Search for the cell housing the specified text and yield its (X, Y) center coordinate. 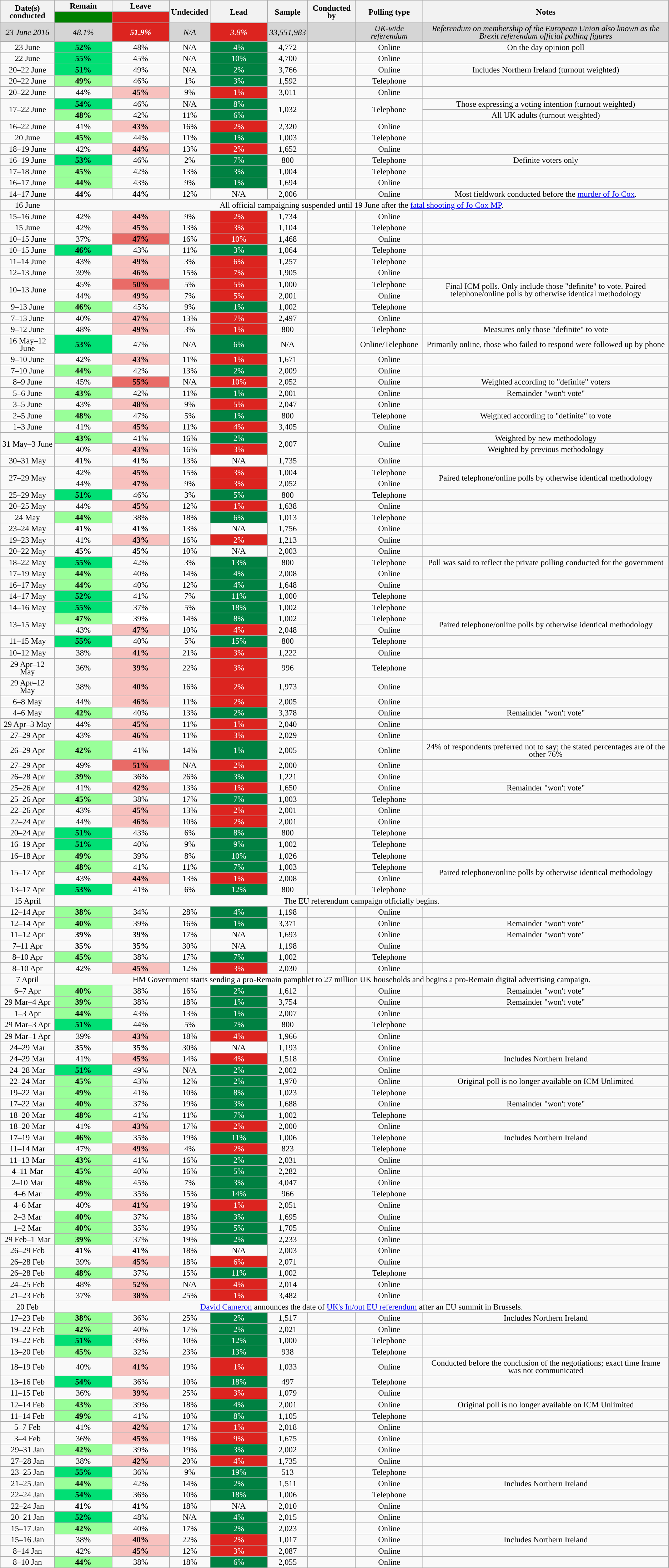
31 May–3 June (27, 444)
1,970 (288, 1081)
1,013 (288, 517)
33,551,983 (288, 32)
3.8% (239, 32)
13–17 Apr (27, 889)
26% (190, 777)
2,071 (288, 1262)
13–16 Feb (27, 1382)
1,652 (288, 149)
3,011 (288, 92)
19–23 May (27, 540)
15–17 Apr (27, 873)
17–19 May (27, 574)
1,694 (288, 183)
1,026 (288, 856)
12–14 Feb (27, 1404)
29 Feb–1 Mar (27, 1239)
20% (190, 1461)
17–18 June (27, 171)
Final ICM polls. Only include those "definite" to vote. Paired telephone/online polls by otherwise identical methodology (546, 290)
16–19 June (27, 160)
Includes Northern Ireland (turnout weighted) (546, 70)
20 Feb (27, 1307)
9–13 June (27, 307)
1,064 (288, 250)
18–19 Feb (27, 1367)
2,047 (288, 404)
2,031 (288, 1160)
1,592 (288, 81)
23% (190, 1352)
16 May–12 June (27, 344)
30–31 May (27, 461)
2,087 (288, 1551)
3,766 (288, 70)
3,371 (288, 923)
17–23 Feb (27, 1318)
23–24 May (27, 529)
26–29 Feb (27, 1250)
The EU referendum campaign officially begins. (362, 901)
Leave (141, 6)
12–13 June (27, 273)
24 May (27, 517)
4,047 (288, 1183)
48.1% (84, 32)
Undecided (190, 11)
1,105 (288, 1416)
15 April (27, 901)
Online/Telephone (389, 344)
20–24 Apr (27, 833)
9–10 June (27, 360)
Notes (546, 11)
Weighted by new methodology (546, 438)
Sample (288, 11)
7–11 Apr (27, 946)
1,756 (288, 529)
1,688 (288, 1104)
15–16 Jan (27, 1540)
16–17 May (27, 585)
2,233 (288, 1239)
11–15 May (27, 642)
Weighted according to "definite" to vote (546, 416)
1,104 (288, 228)
32% (141, 1352)
22–24 Apr (27, 822)
On the day opinion poll (546, 47)
8–10 Jan (27, 1562)
18–22 May (27, 562)
2,015 (288, 1517)
15–17 Jan (27, 1529)
5–7 Feb (27, 1427)
11–14 June (27, 262)
UK-wide referendum (389, 32)
20–21 Jan (27, 1517)
Poll was said to reflect the private polling conducted for the government (546, 562)
14–16 May (27, 608)
19–22 Mar (27, 1092)
29 Mar–1 Apr (27, 1036)
1,079 (288, 1393)
3,482 (288, 1296)
Primarily online, those who failed to respond were followed up by phone (546, 344)
1,468 (288, 239)
29 Mar–4 Apr (27, 1002)
29 Mar–3 Apr (27, 1025)
22–26 Apr (27, 810)
3–4 Feb (27, 1438)
29 Apr–3 May (27, 724)
1,221 (288, 777)
20–25 May (27, 506)
29–31 Jan (27, 1450)
2–3 Mar (27, 1217)
50% (141, 284)
2,055 (288, 1562)
5–6 June (27, 393)
Polling type (389, 11)
9–12 June (27, 330)
14–17 May (27, 596)
Most fieldwork conducted before the murder of Jo Cox. (546, 194)
2–5 June (27, 416)
11–14 Feb (27, 1416)
Lead (239, 11)
497 (288, 1382)
21% (190, 653)
17–22 June (27, 109)
8–9 June (27, 382)
1,193 (288, 1047)
23 June (27, 47)
1,017 (288, 1540)
23 June 2016 (27, 32)
1,705 (288, 1228)
1,638 (288, 506)
26–28 Apr (27, 777)
Date(s) conducted (27, 11)
2,051 (288, 1205)
14–17 June (27, 194)
3,405 (288, 427)
13–15 May (27, 624)
11–13 Mar (27, 1160)
24–28 Mar (27, 1070)
2,320 (288, 126)
4–11 Mar (27, 1171)
27–28 Jan (27, 1461)
4,700 (288, 59)
1,675 (288, 1438)
1,032 (288, 109)
1,518 (288, 1059)
11–12 Apr (27, 935)
2,029 (288, 735)
513 (288, 1472)
2,023 (288, 1529)
7 April (27, 980)
26–29 Apr (27, 750)
28% (190, 912)
4,772 (288, 47)
3–5 June (27, 404)
2,014 (288, 1284)
2,030 (288, 969)
1,511 (288, 1483)
2,009 (288, 371)
1,517 (288, 1318)
11–15 Feb (27, 1393)
2,018 (288, 1427)
Those expressing a voting intention (turnout weighted) (546, 104)
David Cameron announces the date of UK's In/out EU referendum after an EU summit in Brussels. (362, 1307)
27–29 May (27, 478)
All official campaigning suspended until 19 June after the fatal shooting of Jo Cox MP. (362, 205)
1,650 (288, 788)
Remain (84, 6)
Referendum on membership of the European Union also known as the Brexit referendum official polling figures (546, 32)
2,048 (288, 630)
1,695 (288, 1217)
1,671 (288, 360)
16–18 Apr (27, 856)
4–6 May (27, 713)
2,006 (288, 194)
17–22 Mar (27, 1104)
17–19 Mar (27, 1138)
7–13 June (27, 318)
15–16 June (27, 217)
Weighted according to "definite" voters (546, 382)
24% of respondents preferred not to say; the stated percentages are of the other 76% (546, 750)
823 (288, 1149)
1–3 June (27, 427)
22–24 Mar (27, 1081)
20–22 May (27, 551)
1,973 (288, 686)
16–19 Apr (27, 844)
Definite voters only (546, 160)
22 June (27, 59)
3,754 (288, 1002)
6–8 May (27, 702)
2,010 (288, 1506)
1,648 (288, 585)
15 June (27, 228)
2,021 (288, 1330)
1,905 (288, 273)
3,378 (288, 713)
1,222 (288, 653)
1,023 (288, 1092)
1,257 (288, 262)
2–10 Mar (27, 1183)
All UK adults (turnout weighted) (546, 115)
10–12 May (27, 653)
20 June (27, 137)
25–29 May (27, 495)
21–25 Jan (27, 1483)
HM Government starts sending a pro-Remain pamphlet to 27 million UK households and begins a pro-Remain digital advertising campaign. (362, 980)
1–2 Mar (27, 1228)
1,033 (288, 1367)
34% (141, 912)
2,282 (288, 1171)
996 (288, 668)
10–13 June (27, 290)
13–20 Feb (27, 1352)
21–23 Feb (27, 1296)
1,612 (288, 991)
1,693 (288, 935)
16 June (27, 205)
Measures only those "definite" to vote (546, 330)
938 (288, 1352)
1–3 Apr (27, 1014)
18–19 June (27, 149)
Weighted by previous methodology (546, 450)
16–17 June (27, 183)
1,734 (288, 217)
1,213 (288, 540)
2,497 (288, 318)
7–10 June (27, 371)
Conducted by (331, 11)
24–25 Feb (27, 1284)
23–25 Jan (27, 1472)
966 (288, 1194)
2,040 (288, 724)
Conducted before the conclusion of the negotiations; exact time frame was not communicated (546, 1367)
1,966 (288, 1036)
8–14 Jan (27, 1551)
11–14 Mar (27, 1149)
51.9% (141, 32)
16–22 June (27, 126)
6–7 Apr (27, 991)
